For the text-containing cell, return its midpoint in (X, Y) coordinate format. 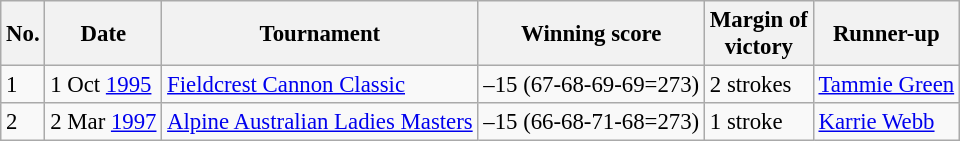
Fieldcrest Cannon Classic (320, 85)
Margin of victory (760, 34)
Winning score (592, 34)
2 strokes (760, 85)
1 Oct 1995 (104, 85)
Tammie Green (886, 85)
Runner-up (886, 34)
2 Mar 1997 (104, 122)
Date (104, 34)
Tournament (320, 34)
–15 (67-68-69-69=273) (592, 85)
1 (23, 85)
2 (23, 122)
Karrie Webb (886, 122)
–15 (66-68-71-68=273) (592, 122)
1 stroke (760, 122)
No. (23, 34)
Alpine Australian Ladies Masters (320, 122)
